Extract the [x, y] coordinate from the center of the cell holding the provided text.  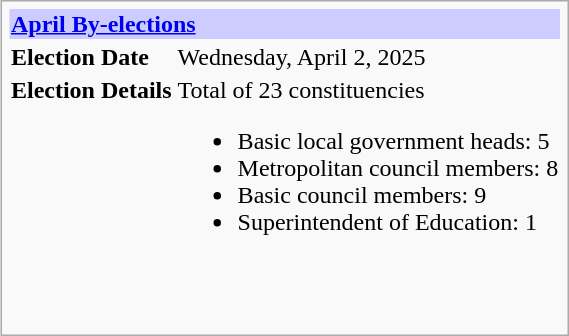
Election Date [91, 57]
Election Details [91, 168]
Wednesday, April 2, 2025 [368, 57]
April By-elections [284, 24]
Total of 23 constituenciesBasic local government heads: 5Metropolitan council members: 8Basic council members: 9Superintendent of Education: 1 [368, 168]
